Output the [X, Y] coordinate of the center of the cell containing the given text.  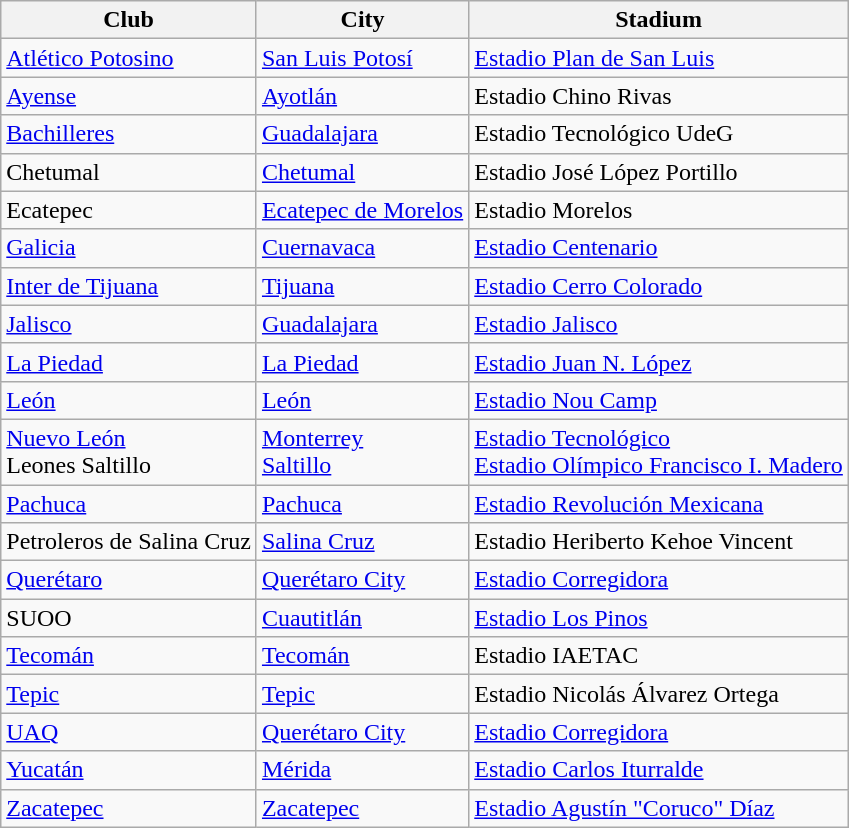
Querétaro [129, 580]
Cuautitlán [362, 618]
Estadio Centenario [659, 248]
Estadio Morelos [659, 210]
Estadio Carlos Iturralde [659, 770]
Estadio Cerro Colorado [659, 286]
Estadio Revolución Mexicana [659, 503]
Tijuana [362, 286]
Jalisco [129, 324]
Stadium [659, 20]
Galicia [129, 248]
Ayotlán [362, 96]
Club [129, 20]
San Luis Potosí [362, 58]
Estadio José López Portillo [659, 172]
Atlético Potosino [129, 58]
Estadio Heriberto Kehoe Vincent [659, 542]
Ecatepec [129, 210]
Estadio Agustín "Coruco" Díaz [659, 808]
Estadio IAETAC [659, 656]
MonterreySaltillo [362, 452]
Estadio Chino Rivas [659, 96]
Ayense [129, 96]
Salina Cruz [362, 542]
Estadio Nicolás Álvarez Ortega [659, 694]
Estadio Juan N. López [659, 362]
Estadio Plan de San Luis [659, 58]
Bachilleres [129, 134]
Estadio Nou Camp [659, 400]
Estadio Los Pinos [659, 618]
Estadio Jalisco [659, 324]
UAQ [129, 732]
Inter de Tijuana [129, 286]
Ecatepec de Morelos [362, 210]
Yucatán [129, 770]
Estadio TecnológicoEstadio Olímpico Francisco I. Madero [659, 452]
SUOO [129, 618]
Nuevo LeónLeones Saltillo [129, 452]
Cuernavaca [362, 248]
Estadio Tecnológico UdeG [659, 134]
Mérida [362, 770]
Petroleros de Salina Cruz [129, 542]
City [362, 20]
